Scan for the cell matching the given text and deliver its [x, y] coordinate at center. 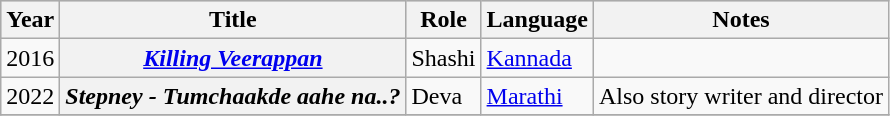
Also story writer and director [740, 96]
2022 [30, 96]
Kannada [537, 58]
Title [233, 20]
Killing Veerappan [233, 58]
Shashi [444, 58]
Notes [740, 20]
Year [30, 20]
Language [537, 20]
2016 [30, 58]
Deva [444, 96]
Role [444, 20]
Marathi [537, 96]
Stepney - Tumchaakde aahe na..? [233, 96]
